Extract the (x, y) coordinate from the center of the cell holding the provided text.  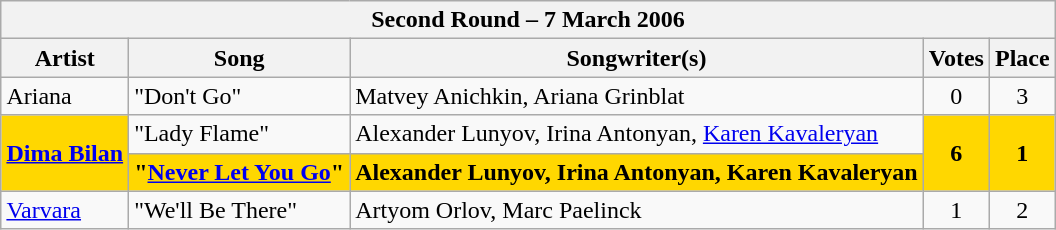
Ariana (65, 96)
"Never Let You Go" (240, 172)
Matvey Anichkin, Ariana Grinblat (637, 96)
Varvara (65, 210)
6 (956, 153)
Votes (956, 58)
Second Round – 7 March 2006 (528, 20)
Dima Bilan (65, 153)
0 (956, 96)
"We'll Be There" (240, 210)
Artyom Orlov, Marc Paelinck (637, 210)
"Lady Flame" (240, 134)
"Don't Go" (240, 96)
3 (1022, 96)
Songwriter(s) (637, 58)
2 (1022, 210)
Place (1022, 58)
Artist (65, 58)
Song (240, 58)
